Return (x, y) of the center of cell containing provided text 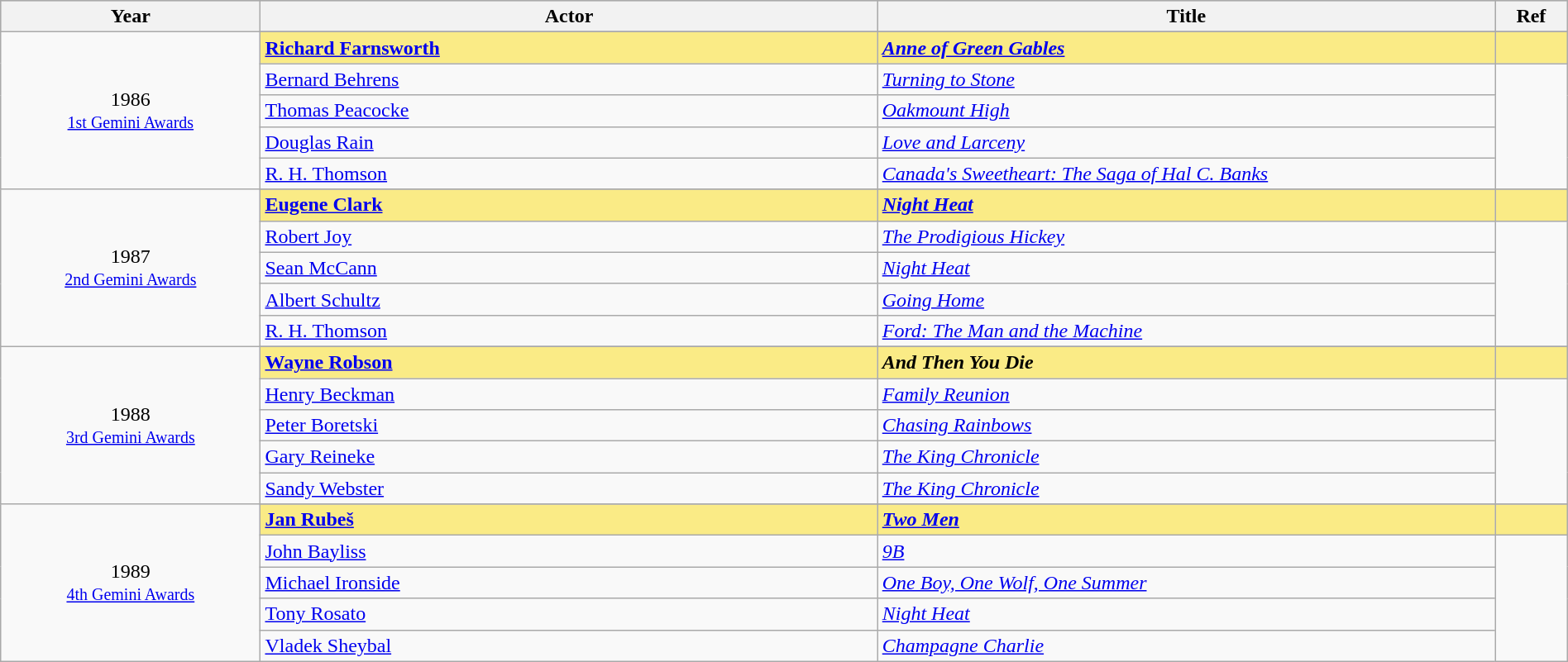
1986 1st Gemini Awards (131, 111)
Ref (1532, 17)
9B (1186, 551)
1989 4th Gemini Awards (131, 583)
Turning to Stone (1186, 79)
Michael Ironside (569, 583)
Love and Larceny (1186, 142)
Jan Rubeš (569, 520)
Robert Joy (569, 236)
Oakmount High (1186, 111)
And Then You Die (1186, 362)
Gary Reineke (569, 457)
Anne of Green Gables (1186, 48)
Family Reunion (1186, 394)
Wayne Robson (569, 362)
Henry Beckman (569, 394)
Champagne Charlie (1186, 645)
Eugene Clark (569, 205)
Richard Farnsworth (569, 48)
Chasing Rainbows (1186, 426)
Bernard Behrens (569, 79)
Two Men (1186, 520)
Canada's Sweetheart: The Saga of Hal C. Banks (1186, 174)
The Prodigious Hickey (1186, 236)
Albert Schultz (569, 299)
Vladek Sheybal (569, 645)
Douglas Rain (569, 142)
One Boy, One Wolf, One Summer (1186, 583)
Peter Boretski (569, 426)
1987 2nd Gemini Awards (131, 268)
Going Home (1186, 299)
Sandy Webster (569, 488)
Sean McCann (569, 268)
Title (1186, 17)
Thomas Peacocke (569, 111)
John Bayliss (569, 551)
Tony Rosato (569, 614)
Year (131, 17)
Ford: The Man and the Machine (1186, 331)
1988 3rd Gemini Awards (131, 425)
Actor (569, 17)
